Provide the (X, Y) coordinate of the cell's center where the given text is located.  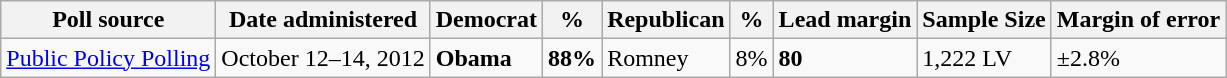
Public Policy Polling (108, 58)
Obama (486, 58)
Poll source (108, 20)
October 12–14, 2012 (323, 58)
80 (845, 58)
Lead margin (845, 20)
Republican (666, 20)
Margin of error (1138, 20)
1,222 LV (984, 58)
Date administered (323, 20)
Sample Size (984, 20)
Romney (666, 58)
Democrat (486, 20)
88% (572, 58)
±2.8% (1138, 58)
8% (752, 58)
